Return the (x, y) coordinate for the center point of the cell that contains the specified text.  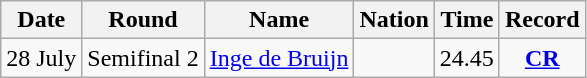
Semifinal 2 (143, 58)
Record (542, 20)
Inge de Bruijn (279, 58)
Time (466, 20)
Date (42, 20)
CR (542, 58)
24.45 (466, 58)
Nation (394, 20)
Round (143, 20)
28 July (42, 58)
Name (279, 20)
